Return the (x, y) coordinate for the center point of the cell that contains the specified text.  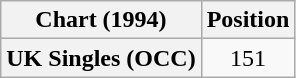
Chart (1994) (101, 20)
Position (248, 20)
151 (248, 58)
UK Singles (OCC) (101, 58)
